Capture the cell that displays the provided text and extract its (X, Y) central coordinate. 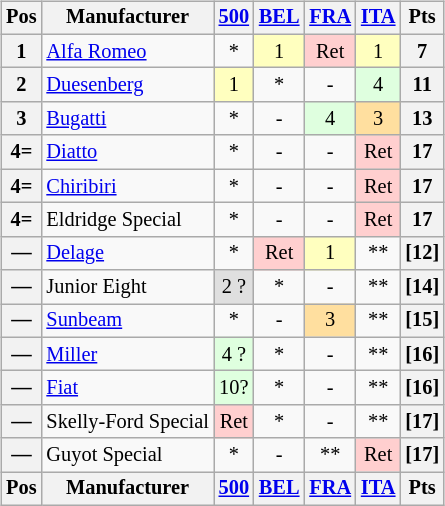
Diatto (127, 152)
7 (422, 51)
2 ? (234, 287)
Duesenberg (127, 85)
[15] (422, 321)
Junior Eight (127, 287)
[14] (422, 287)
4 ? (234, 354)
Skelly-Ford Special (127, 422)
13 (422, 119)
11 (422, 85)
Bugatti (127, 119)
Chiribiri (127, 186)
Guyot Special (127, 455)
Alfa Romeo (127, 51)
10? (234, 388)
Eldridge Special (127, 220)
[12] (422, 253)
2 (21, 85)
Delage (127, 253)
Sunbeam (127, 321)
Miller (127, 354)
Fiat (127, 388)
